Output the [x, y] coordinate of the center of the cell containing the given text.  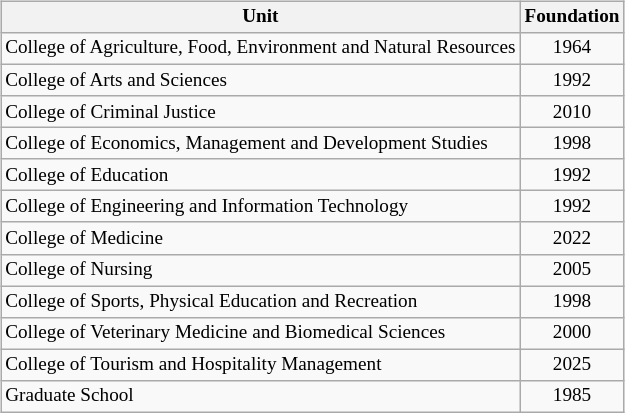
College of Arts and Sciences [260, 80]
College of Economics, Management and Development Studies [260, 144]
College of Education [260, 175]
College of Nursing [260, 270]
College of Veterinary Medicine and Biomedical Sciences [260, 333]
College of Sports, Physical Education and Recreation [260, 302]
College of Criminal Justice [260, 112]
2010 [572, 112]
Foundation [572, 17]
College of Medicine [260, 238]
Graduate School [260, 397]
2000 [572, 333]
1985 [572, 397]
2025 [572, 365]
2005 [572, 270]
2022 [572, 238]
1964 [572, 49]
College of Engineering and Information Technology [260, 207]
College of Tourism and Hospitality Management [260, 365]
Unit [260, 17]
College of Agriculture, Food, Environment and Natural Resources [260, 49]
